Search for the cell housing the specified text and yield its (x, y) center coordinate. 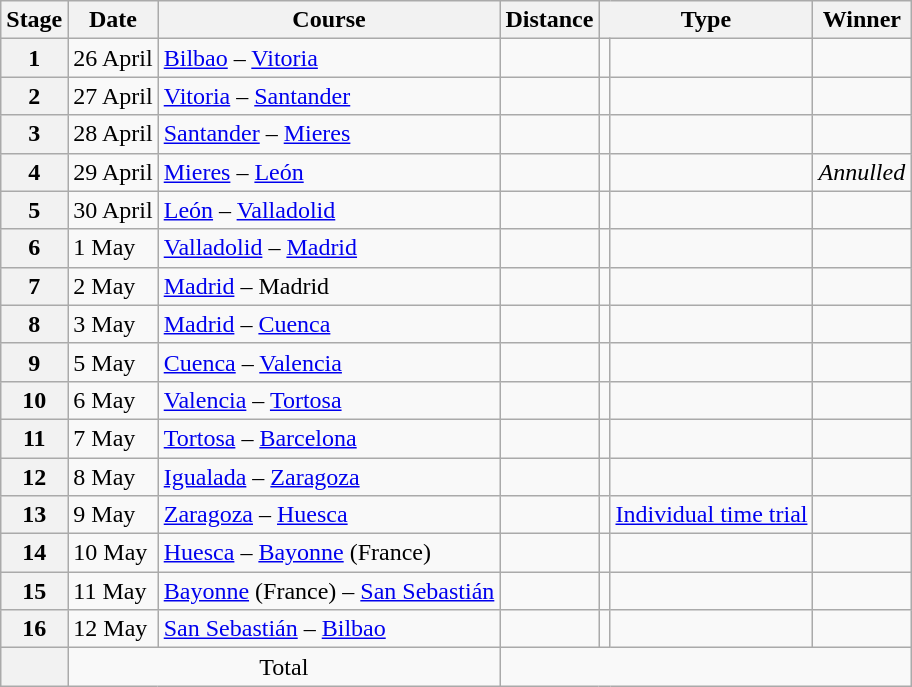
5 May (113, 362)
Huesca – Bayonne (France) (329, 553)
9 (34, 362)
16 (34, 629)
3 May (113, 324)
26 April (113, 58)
1 (34, 58)
Mieres – León (329, 172)
Course (329, 20)
Valencia – Tortosa (329, 400)
Vitoria – Santander (329, 96)
Distance (550, 20)
Igualada – Zaragoza (329, 477)
Valladolid – Madrid (329, 248)
2 (34, 96)
León – Valladolid (329, 210)
Cuenca – Valencia (329, 362)
14 (34, 553)
San Sebastián – Bilbao (329, 629)
2 May (113, 286)
8 May (113, 477)
13 (34, 515)
10 (34, 400)
30 April (113, 210)
Madrid – Madrid (329, 286)
29 April (113, 172)
8 (34, 324)
11 May (113, 591)
Type (706, 20)
4 (34, 172)
7 (34, 286)
12 May (113, 629)
7 May (113, 438)
Date (113, 20)
Zaragoza – Huesca (329, 515)
27 April (113, 96)
3 (34, 134)
28 April (113, 134)
Stage (34, 20)
5 (34, 210)
Bayonne (France) – San Sebastián (329, 591)
Annulled (862, 172)
6 May (113, 400)
15 (34, 591)
Total (284, 667)
12 (34, 477)
6 (34, 248)
Tortosa – Barcelona (329, 438)
11 (34, 438)
Individual time trial (712, 515)
9 May (113, 515)
1 May (113, 248)
10 May (113, 553)
Winner (862, 20)
Bilbao – Vitoria (329, 58)
Santander – Mieres (329, 134)
Madrid – Cuenca (329, 324)
